Search for the cell housing the specified text and yield its (x, y) center coordinate. 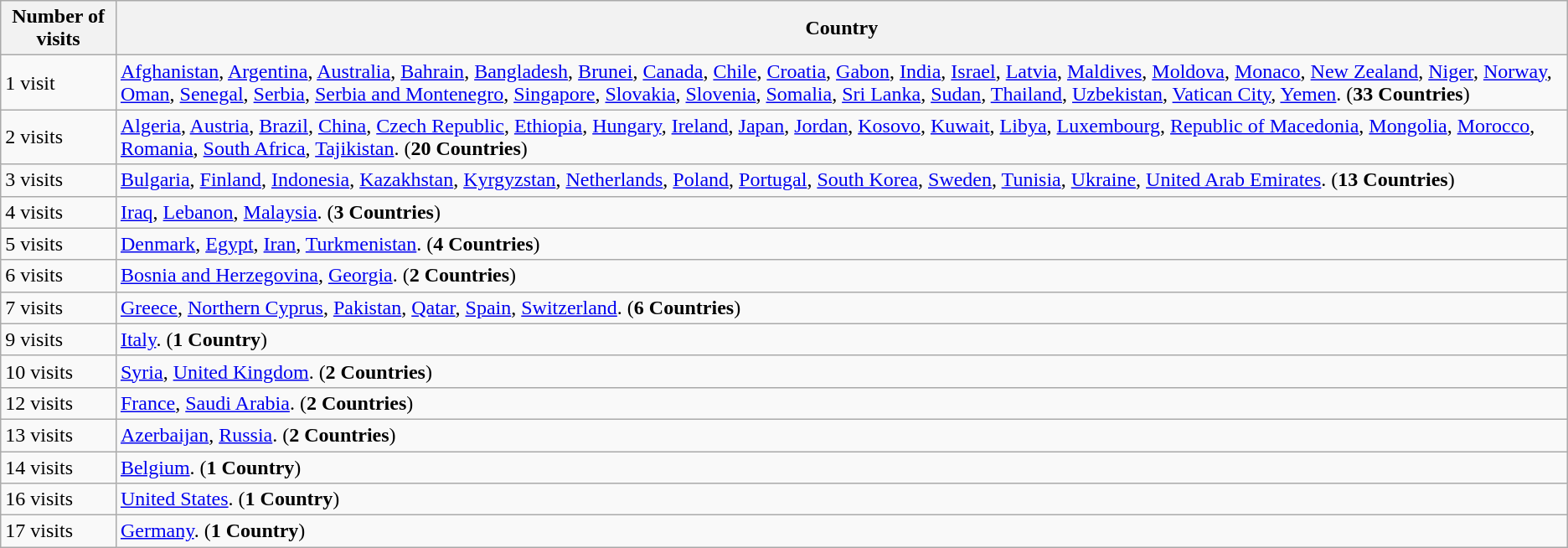
9 visits (59, 339)
United States. (1 Country) (841, 499)
France, Saudi Arabia. (2 Countries) (841, 403)
Azerbaijan, Russia. (2 Countries) (841, 435)
13 visits (59, 435)
Belgium. (1 Country) (841, 467)
Greece, Northern Cyprus, Pakistan, Qatar, Spain, Switzerland. (6 Countries) (841, 308)
16 visits (59, 499)
Country (841, 28)
Syria, United Kingdom. (2 Countries) (841, 371)
5 visits (59, 244)
17 visits (59, 531)
2 visits (59, 137)
14 visits (59, 467)
10 visits (59, 371)
1 visit (59, 82)
Germany. (1 Country) (841, 531)
3 visits (59, 180)
Denmark, Egypt, Iran, Turkmenistan. (4 Countries) (841, 244)
6 visits (59, 276)
12 visits (59, 403)
4 visits (59, 212)
7 visits (59, 308)
Number of visits (59, 28)
Bosnia and Herzegovina, Georgia. (2 Countries) (841, 276)
Iraq, Lebanon, Malaysia. (3 Countries) (841, 212)
Italy. (1 Country) (841, 339)
